Identify which cell holds the provided text, then report its (X, Y) central coordinate. 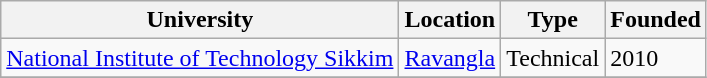
Technical (553, 58)
Type (553, 20)
Location (450, 20)
2010 (656, 58)
National Institute of Technology Sikkim (200, 58)
Founded (656, 20)
University (200, 20)
Ravangla (450, 58)
